Return the (X, Y) coordinate for the center point of the cell that contains the specified text.  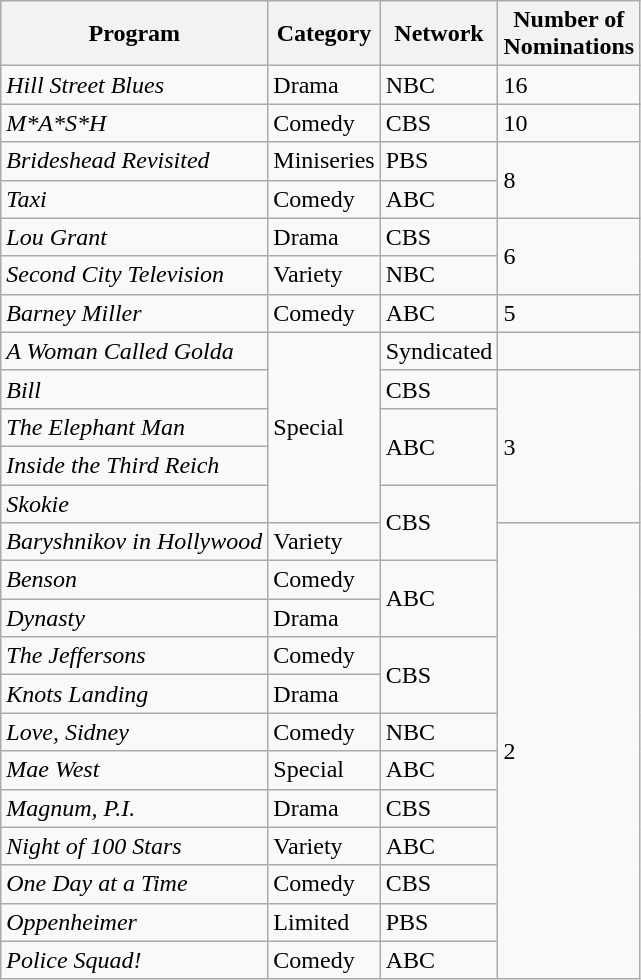
Police Squad! (134, 960)
Skokie (134, 503)
6 (569, 256)
Taxi (134, 199)
3 (569, 446)
Bill (134, 389)
Mae West (134, 770)
M*A*S*H (134, 123)
Baryshnikov in Hollywood (134, 542)
Brideshead Revisited (134, 161)
Lou Grant (134, 237)
Benson (134, 580)
Love, Sidney (134, 732)
Oppenheimer (134, 922)
Barney Miller (134, 313)
Dynasty (134, 618)
10 (569, 123)
Second City Television (134, 275)
Number ofNominations (569, 34)
2 (569, 752)
The Elephant Man (134, 427)
Category (324, 34)
The Jeffersons (134, 656)
16 (569, 85)
Night of 100 Stars (134, 846)
Knots Landing (134, 694)
Syndicated (439, 351)
Network (439, 34)
8 (569, 180)
Program (134, 34)
A Woman Called Golda (134, 351)
5 (569, 313)
One Day at a Time (134, 884)
Miniseries (324, 161)
Limited (324, 922)
Magnum, P.I. (134, 808)
Inside the Third Reich (134, 465)
Hill Street Blues (134, 85)
